Detect which cell encompasses the target text, then output its [X, Y] center coordinate. 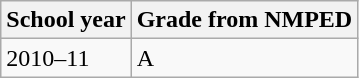
School year [66, 20]
2010–11 [66, 58]
A [244, 58]
Grade from NMPED [244, 20]
